Pinpoint the cell where the given text exists, returning its [X, Y] midpoint coordinate. 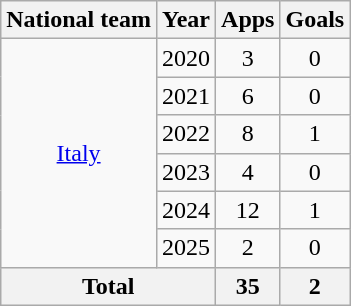
Italy [79, 153]
2023 [186, 172]
Apps [248, 20]
2024 [186, 210]
2021 [186, 96]
2025 [186, 248]
12 [248, 210]
Total [108, 286]
National team [79, 20]
8 [248, 134]
35 [248, 286]
2022 [186, 134]
6 [248, 96]
4 [248, 172]
Goals [315, 20]
2020 [186, 58]
3 [248, 58]
Year [186, 20]
